Detect which cell encompasses the target text, then output its [X, Y] center coordinate. 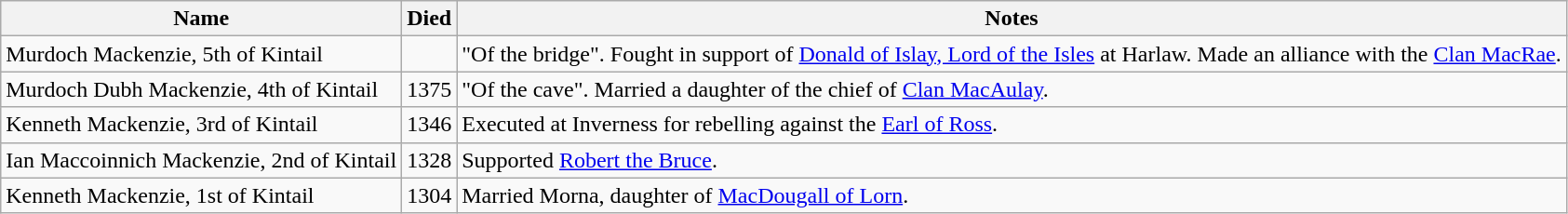
Ian Maccoinnich Mackenzie, 2nd of Kintail [201, 160]
Kenneth Mackenzie, 1st of Kintail [201, 195]
1346 [430, 125]
Murdoch Dubh Mackenzie, 4th of Kintail [201, 89]
Notes [1012, 19]
"Of the cave". Married a daughter of the chief of Clan MacAulay. [1012, 89]
Died [430, 19]
Murdoch Mackenzie, 5th of Kintail [201, 54]
1328 [430, 160]
Executed at Inverness for rebelling against the Earl of Ross. [1012, 125]
Married Morna, daughter of MacDougall of Lorn. [1012, 195]
1375 [430, 89]
Kenneth Mackenzie, 3rd of Kintail [201, 125]
"Of the bridge". Fought in support of Donald of Islay, Lord of the Isles at Harlaw. Made an alliance with the Clan MacRae. [1012, 54]
Supported Robert the Bruce. [1012, 160]
1304 [430, 195]
Name [201, 19]
